Provide the [x, y] coordinate of the cell's center where the given text is located.  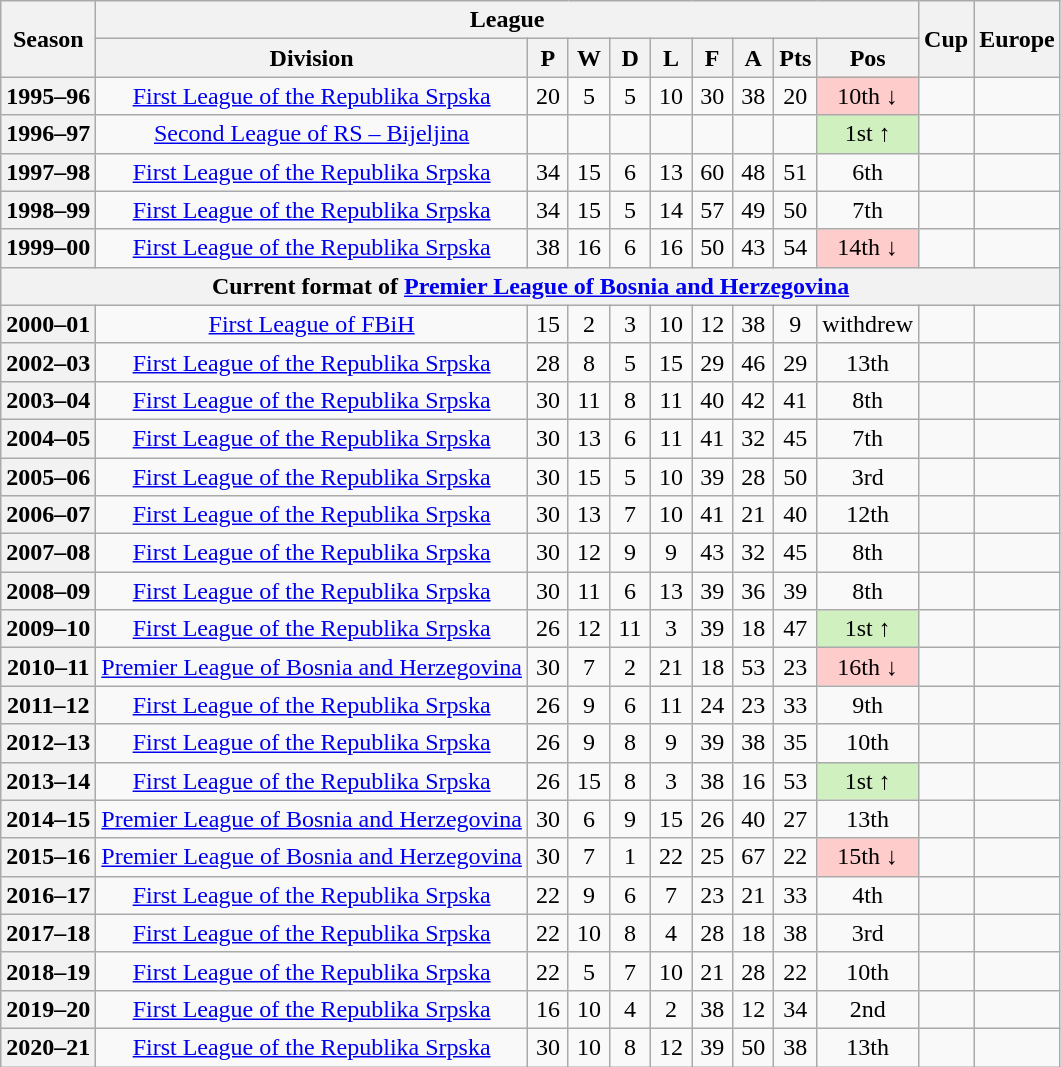
9th [868, 705]
F [712, 58]
Cup [946, 39]
47 [796, 629]
49 [754, 210]
League [508, 20]
6th [868, 172]
60 [712, 172]
1998–99 [48, 210]
27 [796, 819]
4th [868, 895]
1 [630, 857]
2014–15 [48, 819]
D [630, 58]
Division [312, 58]
2013–14 [48, 781]
51 [796, 172]
2002–03 [48, 362]
Pts [796, 58]
25 [712, 857]
2003–04 [48, 400]
2nd [868, 1009]
46 [754, 362]
2012–13 [48, 743]
P [548, 58]
10th ↓ [868, 96]
2009–10 [48, 629]
48 [754, 172]
2018–19 [48, 971]
2020–21 [48, 1047]
1999–00 [48, 248]
67 [754, 857]
2019–20 [48, 1009]
Europe [1018, 39]
2005–06 [48, 477]
36 [754, 591]
Second League of RS – Bijeljina [312, 134]
2008–09 [48, 591]
57 [712, 210]
L [672, 58]
Current format of Premier League of Bosnia and Herzegovina [531, 286]
2007–08 [48, 553]
withdrew [868, 324]
14 [672, 210]
1995–96 [48, 96]
1996–97 [48, 134]
42 [754, 400]
Season [48, 39]
35 [796, 743]
2000–01 [48, 324]
16th ↓ [868, 667]
W [588, 58]
14th ↓ [868, 248]
2011–12 [48, 705]
2004–05 [48, 438]
54 [796, 248]
24 [712, 705]
2006–07 [48, 515]
1997–98 [48, 172]
15th ↓ [868, 857]
12th [868, 515]
Pos [868, 58]
2016–17 [48, 895]
2010–11 [48, 667]
2015–16 [48, 857]
2017–18 [48, 933]
First League of FBiH [312, 324]
A [754, 58]
